Output the (X, Y) coordinate of the center of the cell containing the given text.  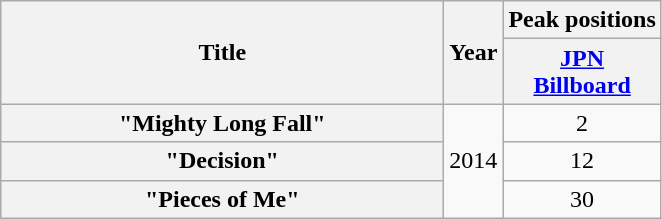
"Decision" (222, 161)
Year (474, 52)
"Mighty Long Fall" (222, 123)
2 (582, 123)
Title (222, 52)
12 (582, 161)
"Pieces of Me" (222, 199)
JPNBillboard (582, 72)
Peak positions (582, 20)
2014 (474, 161)
30 (582, 199)
